Locate the cell with the specified text and output its (X, Y) center coordinate. 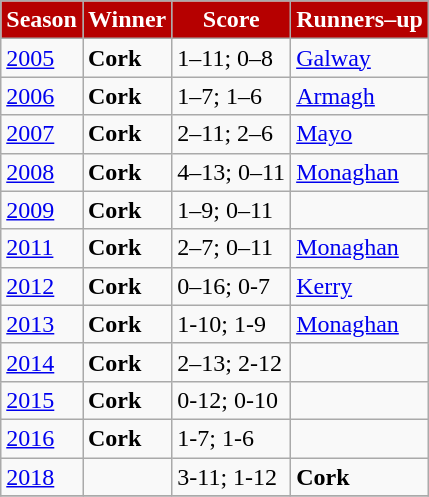
2–13; 2-12 (232, 362)
1–9; 0–11 (232, 210)
2012 (42, 286)
2018 (42, 477)
Score (232, 20)
Season (42, 20)
1–11; 0–8 (232, 58)
2006 (42, 96)
2015 (42, 400)
2–11; 2–6 (232, 134)
Galway (360, 58)
1-10; 1-9 (232, 324)
0-12; 0-10 (232, 400)
1–7; 1–6 (232, 96)
2011 (42, 248)
1-7; 1-6 (232, 438)
2014 (42, 362)
2013 (42, 324)
2007 (42, 134)
Kerry (360, 286)
2005 (42, 58)
Winner (126, 20)
2008 (42, 172)
Runners–up (360, 20)
0–16; 0-7 (232, 286)
3-11; 1-12 (232, 477)
Mayo (360, 134)
4–13; 0–11 (232, 172)
2016 (42, 438)
2009 (42, 210)
Armagh (360, 96)
2–7; 0–11 (232, 248)
